Locate the cell with the specified text and output its (X, Y) center coordinate. 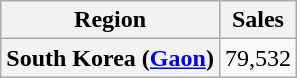
South Korea (Gaon) (110, 58)
Region (110, 20)
79,532 (258, 58)
Sales (258, 20)
